Search for the cell housing the specified text and yield its (x, y) center coordinate. 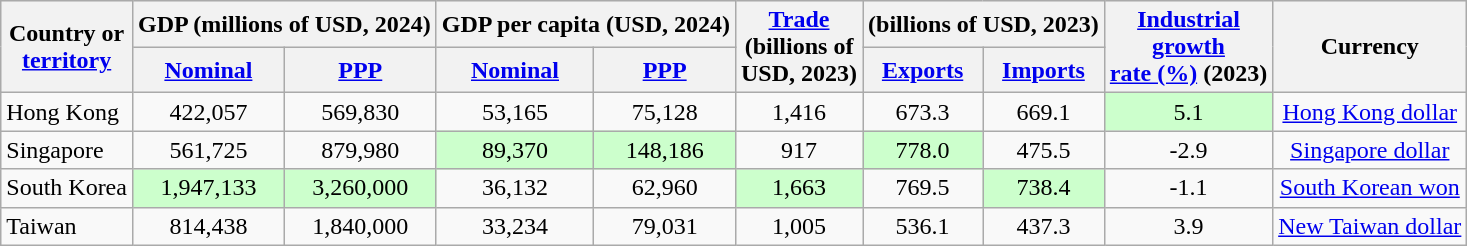
South Korea (67, 188)
Currency (1370, 47)
673.3 (923, 112)
475.5 (1044, 150)
-1.1 (1188, 188)
437.3 (1044, 226)
Hong Kong (67, 112)
New Taiwan dollar (1370, 226)
1,005 (798, 226)
Hong Kong dollar (1370, 112)
422,057 (208, 112)
669.1 (1044, 112)
Imports (1044, 70)
-2.9 (1188, 150)
(billions of USD, 2023) (984, 24)
Exports (923, 70)
561,725 (208, 150)
778.0 (923, 150)
62,960 (665, 188)
89,370 (515, 150)
79,031 (665, 226)
3,260,000 (360, 188)
148,186 (665, 150)
Trade(billions ofUSD, 2023) (798, 47)
1,840,000 (360, 226)
5.1 (1188, 112)
536.1 (923, 226)
Singapore dollar (1370, 150)
814,438 (208, 226)
Industrialgrowthrate (%) (2023) (1188, 47)
36,132 (515, 188)
879,980 (360, 150)
South Korean won (1370, 188)
1,663 (798, 188)
Country or territory (67, 47)
1,416 (798, 112)
569,830 (360, 112)
769.5 (923, 188)
Taiwan (67, 226)
1,947,133 (208, 188)
738.4 (1044, 188)
GDP (millions of USD, 2024) (284, 24)
3.9 (1188, 226)
75,128 (665, 112)
Singapore (67, 150)
53,165 (515, 112)
917 (798, 150)
33,234 (515, 226)
GDP per capita (USD, 2024) (586, 24)
